Return the (X, Y) coordinate for the center point of the cell that contains the specified text.  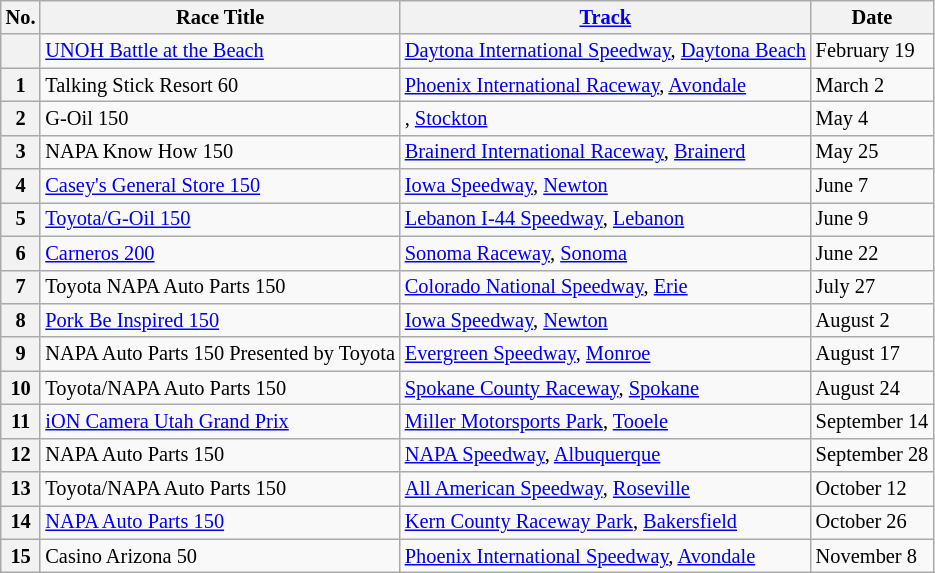
June 7 (872, 186)
2 (21, 118)
11 (21, 421)
Miller Motorsports Park, Tooele (606, 421)
NAPA Auto Parts 150 Presented by Toyota (220, 354)
9 (21, 354)
7 (21, 287)
iON Camera Utah Grand Prix (220, 421)
Sonoma Raceway, Sonoma (606, 253)
5 (21, 219)
15 (21, 556)
June 9 (872, 219)
NAPA Speedway, Albuquerque (606, 455)
Phoenix International Raceway, Avondale (606, 85)
May 4 (872, 118)
Toyota/G-Oil 150 (220, 219)
Casino Arizona 50 (220, 556)
Brainerd International Raceway, Brainerd (606, 152)
All American Speedway, Roseville (606, 489)
February 19 (872, 51)
May 25 (872, 152)
10 (21, 388)
G-Oil 150 (220, 118)
Pork Be Inspired 150 (220, 320)
Talking Stick Resort 60 (220, 85)
March 2 (872, 85)
3 (21, 152)
Casey's General Store 150 (220, 186)
July 27 (872, 287)
Spokane County Raceway, Spokane (606, 388)
Kern County Raceway Park, Bakersfield (606, 522)
Evergreen Speedway, Monroe (606, 354)
September 28 (872, 455)
Daytona International Speedway, Daytona Beach (606, 51)
August 2 (872, 320)
UNOH Battle at the Beach (220, 51)
Colorado National Speedway, Erie (606, 287)
NAPA Know How 150 (220, 152)
Date (872, 17)
August 24 (872, 388)
Race Title (220, 17)
Lebanon I-44 Speedway, Lebanon (606, 219)
Track (606, 17)
12 (21, 455)
No. (21, 17)
August 17 (872, 354)
Toyota NAPA Auto Parts 150 (220, 287)
6 (21, 253)
October 12 (872, 489)
4 (21, 186)
1 (21, 85)
14 (21, 522)
Carneros 200 (220, 253)
Phoenix International Speedway, Avondale (606, 556)
September 14 (872, 421)
13 (21, 489)
November 8 (872, 556)
October 26 (872, 522)
June 22 (872, 253)
8 (21, 320)
, Stockton (606, 118)
